Find where the given text appears and provide that cell's center as (x, y) coordinate. 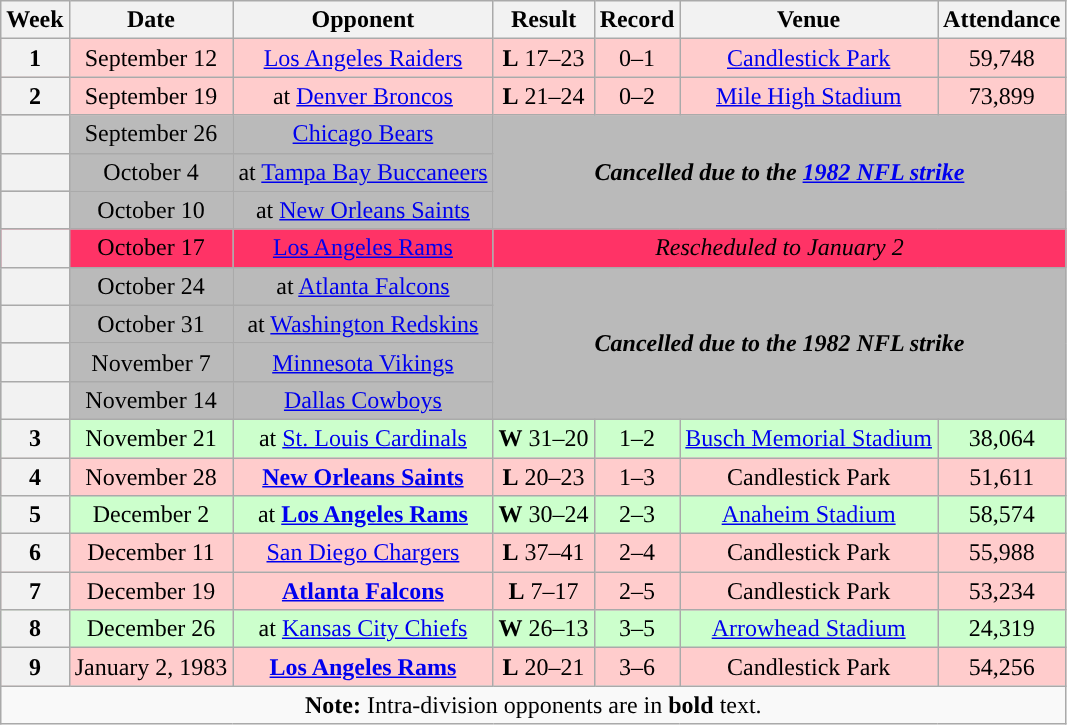
3–5 (637, 629)
New Orleans Saints (363, 477)
W 26–13 (544, 629)
Mile High Stadium (809, 96)
October 17 (151, 248)
Arrowhead Stadium (809, 629)
54,256 (1002, 667)
October 24 (151, 286)
Date (151, 20)
November 14 (151, 400)
L 20–21 (544, 667)
November 28 (151, 477)
58,574 (1002, 515)
2–5 (637, 591)
at Tampa Bay Buccaneers (363, 172)
9 (35, 667)
Record (637, 20)
53,234 (1002, 591)
November 7 (151, 362)
December 11 (151, 553)
Chicago Bears (363, 134)
2 (35, 96)
5 (35, 515)
Note: Intra-division opponents are in bold text. (534, 705)
7 (35, 591)
Attendance (1002, 20)
at Kansas City Chiefs (363, 629)
55,988 (1002, 553)
September 12 (151, 58)
W 31–20 (544, 438)
November 21 (151, 438)
1 (35, 58)
6 (35, 553)
at Atlanta Falcons (363, 286)
Rescheduled to January 2 (780, 248)
Venue (809, 20)
L 20–23 (544, 477)
San Diego Chargers (363, 553)
2–4 (637, 553)
73,899 (1002, 96)
at Washington Redskins (363, 324)
51,611 (1002, 477)
at Denver Broncos (363, 96)
L 21–24 (544, 96)
1–3 (637, 477)
0–1 (637, 58)
1–2 (637, 438)
at Los Angeles Rams (363, 515)
W 30–24 (544, 515)
Result (544, 20)
4 (35, 477)
December 19 (151, 591)
L 17–23 (544, 58)
September 26 (151, 134)
3 (35, 438)
October 4 (151, 172)
at New Orleans Saints (363, 210)
8 (35, 629)
Minnesota Vikings (363, 362)
Atlanta Falcons (363, 591)
0–2 (637, 96)
Anaheim Stadium (809, 515)
2–3 (637, 515)
38,064 (1002, 438)
December 2 (151, 515)
December 26 (151, 629)
3–6 (637, 667)
at St. Louis Cardinals (363, 438)
L 7–17 (544, 591)
September 19 (151, 96)
January 2, 1983 (151, 667)
L 37–41 (544, 553)
October 31 (151, 324)
Los Angeles Raiders (363, 58)
24,319 (1002, 629)
Busch Memorial Stadium (809, 438)
October 10 (151, 210)
Opponent (363, 20)
Dallas Cowboys (363, 400)
59,748 (1002, 58)
Week (35, 20)
